Return the (X, Y) coordinate for the center point of the cell that contains the specified text.  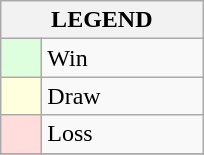
LEGEND (102, 20)
Loss (122, 134)
Draw (122, 96)
Win (122, 58)
